Pinpoint the cell where the given text exists, returning its (x, y) midpoint coordinate. 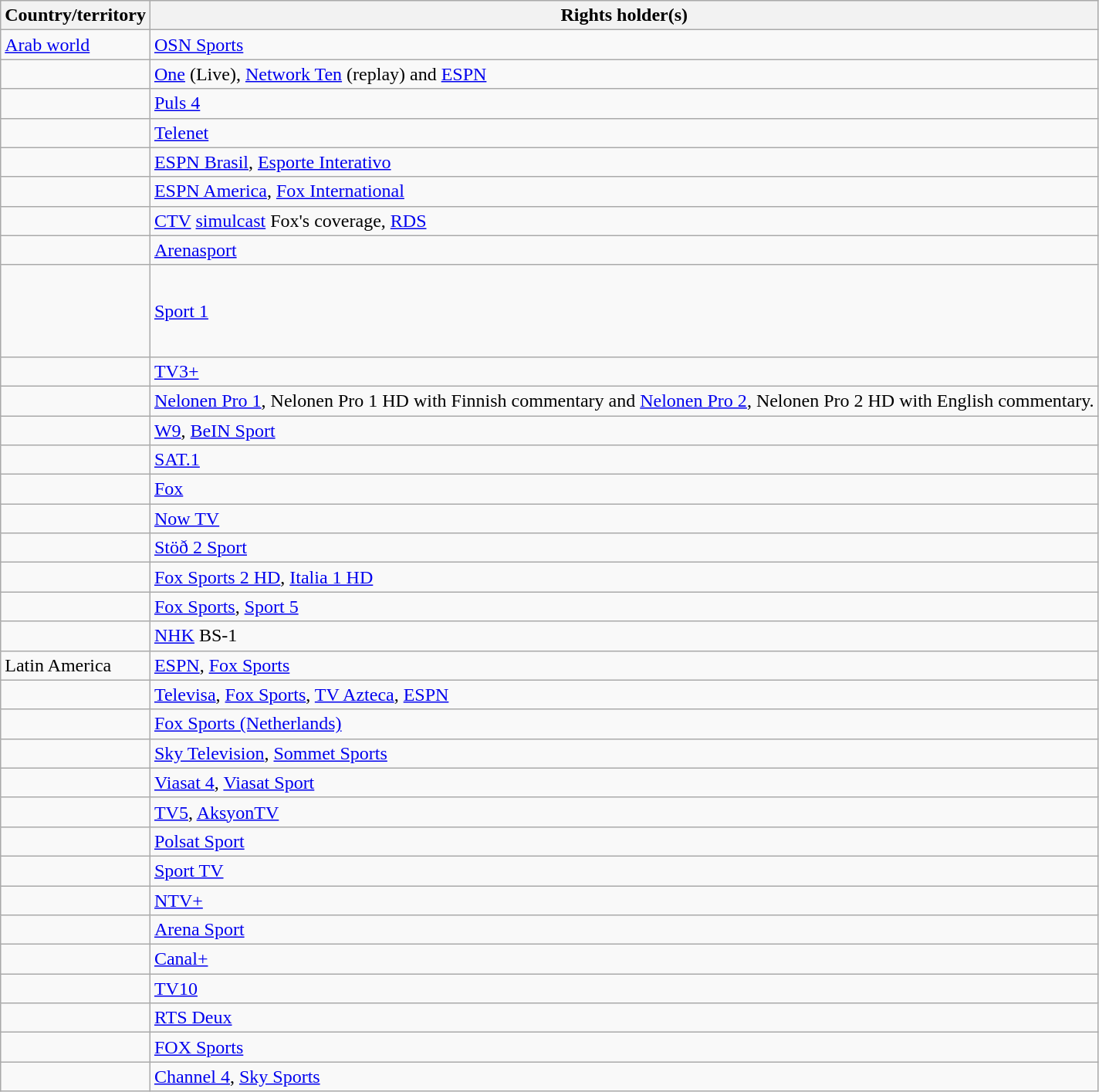
Rights holder(s) (624, 15)
Nelonen Pro 1, Nelonen Pro 1 HD with Finnish commentary and Nelonen Pro 2, Nelonen Pro 2 HD with English commentary. (624, 401)
Televisa, Fox Sports, TV Azteca, ESPN (624, 695)
Sport 1 (624, 310)
OSN Sports (624, 45)
Arab world (76, 45)
RTS Deux (624, 1018)
One (Live), Network Ten (replay) and ESPN (624, 74)
Arena Sport (624, 930)
SAT.1 (624, 460)
NTV+ (624, 901)
ESPN Brasil, Esporte Interativo (624, 162)
Channel 4, Sky Sports (624, 1077)
Latin America (76, 665)
NHK BS-1 (624, 636)
Sky Television, Sommet Sports (624, 753)
CTV simulcast Fox's coverage, RDS (624, 221)
FOX Sports (624, 1047)
Fox Sports (Netherlands) (624, 724)
Canal+ (624, 959)
Viasat 4, Viasat Sport (624, 783)
Fox Sports 2 HD, Italia 1 HD (624, 577)
Country/territory (76, 15)
Now TV (624, 519)
W9, BeIN Sport (624, 430)
Puls 4 (624, 103)
TV10 (624, 989)
ESPN, Fox Sports (624, 665)
ESPN America, Fox International (624, 191)
Fox (624, 489)
Fox Sports, Sport 5 (624, 607)
Stöð 2 Sport (624, 548)
TV5, AksyonTV (624, 812)
Telenet (624, 133)
Polsat Sport (624, 841)
Arenasport (624, 250)
Sport TV (624, 871)
TV3+ (624, 371)
